Capture the cell that displays the provided text and extract its [X, Y] central coordinate. 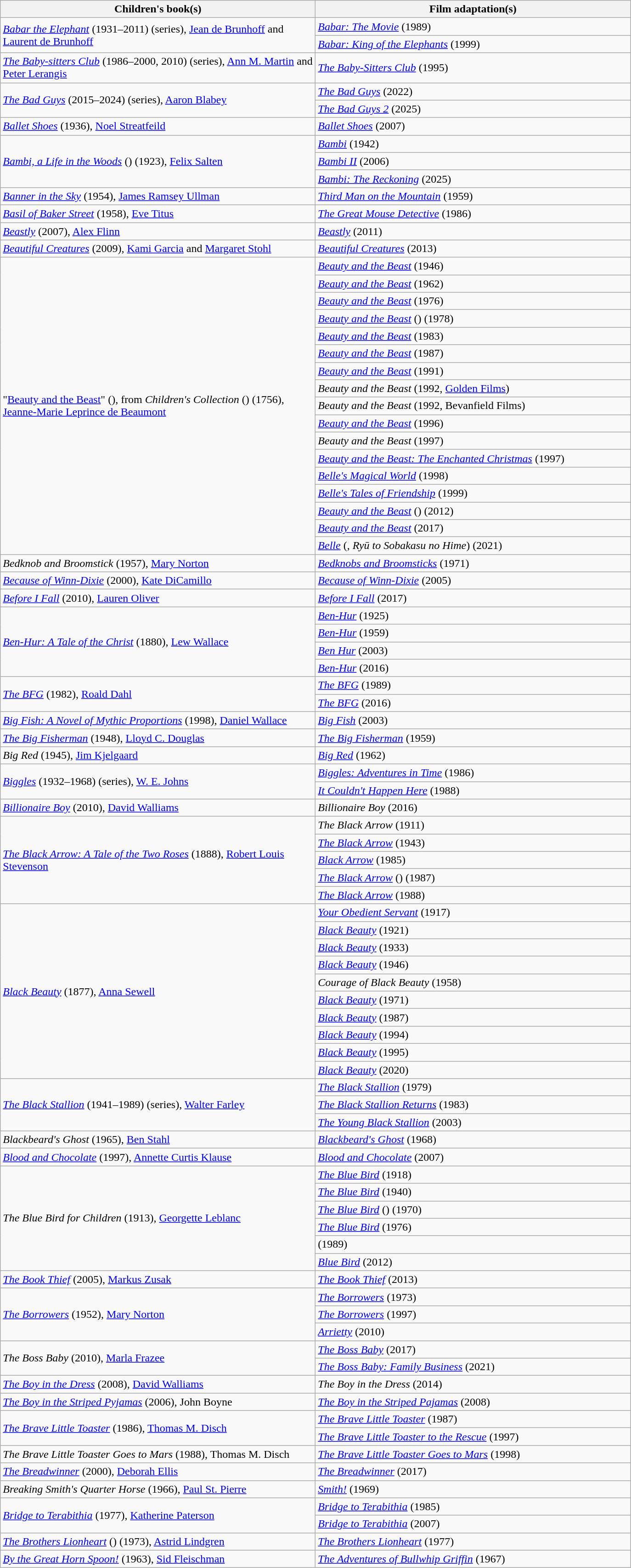
Bridge to Terabithia (1985) [473, 1506]
Your Obedient Servant (1917) [473, 913]
The Boy in the Dress (2014) [473, 1384]
Ballet Shoes (1936), Noel Streatfeild [158, 126]
Beauty and the Beast (1992, Golden Films) [473, 388]
Beauty and the Beast: The Enchanted Christmas (1997) [473, 458]
The Breadwinner (2017) [473, 1472]
The Black Arrow (1988) [473, 895]
The BFG (2016) [473, 703]
The Brothers Lionheart () (1973), Astrid Lindgren [158, 1541]
Black Beauty (1971) [473, 1000]
Bambi (1942) [473, 144]
Biggles (1932–1968) (series), W. E. Johns [158, 781]
Black Beauty (1877), Anna Sewell [158, 991]
Ben-Hur (1925) [473, 616]
Big Fish: A Novel of Mythic Proportions (1998), Daniel Wallace [158, 720]
Beauty and the Beast (1992, Bevanfield Films) [473, 406]
Big Red (1945), Jim Kjelgaard [158, 755]
The Blue Bird (1940) [473, 1192]
Big Red (1962) [473, 755]
Arrietty (2010) [473, 1332]
The Brave Little Toaster Goes to Mars (1988), Thomas M. Disch [158, 1454]
Black Beauty (1946) [473, 965]
Belle's Magical World (1998) [473, 476]
The Boy in the Striped Pajamas (2008) [473, 1402]
The Baby-Sitters Club (1995) [473, 68]
The Blue Bird (1918) [473, 1175]
The Book Thief (2005), Markus Zusak [158, 1279]
Banner in the Sky (1954), James Ramsey Ullman [158, 196]
Beauty and the Beast () (1978) [473, 319]
Beauty and the Beast (2017) [473, 528]
Beauty and the Beast () (2012) [473, 511]
Belle's Tales of Friendship (1999) [473, 493]
The Big Fisherman (1959) [473, 738]
Black Beauty (2020) [473, 1070]
Beauty and the Beast (1996) [473, 423]
Third Man on the Mountain (1959) [473, 196]
The Boss Baby (2017) [473, 1349]
Beastly (2011) [473, 231]
Babar the Elephant (1931–2011) (series), Jean de Brunhoff and Laurent de Brunhoff [158, 35]
Ballet Shoes (2007) [473, 126]
The Black Stallion (1979) [473, 1087]
Film adaptation(s) [473, 9]
The Black Stallion Returns (1983) [473, 1105]
Children's book(s) [158, 9]
The Brave Little Toaster to the Rescue (1997) [473, 1437]
The Bad Guys (2022) [473, 91]
Beauty and the Beast (1983) [473, 336]
Beauty and the Beast (1946) [473, 266]
Babar: The Movie (1989) [473, 27]
Belle (, Ryū to Sobakasu no Hime) (2021) [473, 546]
Black Beauty (1921) [473, 930]
Smith! (1969) [473, 1489]
Black Beauty (1995) [473, 1052]
Big Fish (2003) [473, 720]
Billionaire Boy (2016) [473, 808]
Bambi, a Life in the Woods () (1923), Felix Salten [158, 161]
The Book Thief (2013) [473, 1279]
Bridge to Terabithia (2007) [473, 1524]
The Brave Little Toaster (1987) [473, 1419]
Bedknobs and Broomsticks (1971) [473, 563]
Ben-Hur: A Tale of the Christ (1880), Lew Wallace [158, 642]
The Boy in the Dress (2008), David Walliams [158, 1384]
Because of Winn-Dixie (2005) [473, 581]
Beautiful Creatures (2013) [473, 249]
Blood and Chocolate (2007) [473, 1157]
The Great Mouse Detective (1986) [473, 213]
Ben Hur (2003) [473, 650]
The BFG (1982), Roald Dahl [158, 694]
The Brave Little Toaster (1986), Thomas M. Disch [158, 1428]
The Borrowers (1997) [473, 1314]
Beauty and the Beast (1991) [473, 371]
The Black Arrow (1943) [473, 843]
The Brave Little Toaster Goes to Mars (1998) [473, 1454]
The Black Arrow (1911) [473, 825]
The Borrowers (1973) [473, 1297]
Ben-Hur (2016) [473, 668]
The Bad Guys (2015–2024) (series), Aaron Blabey [158, 100]
Ben-Hur (1959) [473, 633]
The Boy in the Striped Pyjamas (2006), John Boyne [158, 1402]
Because of Winn-Dixie (2000), Kate DiCamillo [158, 581]
The Blue Bird for Children (1913), Georgette Leblanc [158, 1218]
Beauty and the Beast (1962) [473, 284]
By the Great Horn Spoon! (1963), Sid Fleischman [158, 1559]
Black Beauty (1987) [473, 1017]
Beauty and the Beast (1976) [473, 301]
Beauty and the Beast (1997) [473, 441]
The Big Fisherman (1948), Lloyd C. Douglas [158, 738]
Billionaire Boy (2010), David Walliams [158, 808]
Beautiful Creatures (2009), Kami Garcia and Margaret Stohl [158, 249]
The Brothers Lionheart (1977) [473, 1541]
Blood and Chocolate (1997), Annette Curtis Klause [158, 1157]
"Beauty and the Beast" (), from Children's Collection () (1756), Jeanne-Marie Leprince de Beaumont [158, 406]
The Black Stallion (1941–1989) (series), Walter Farley [158, 1105]
The Black Arrow: A Tale of the Two Roses (1888), Robert Louis Stevenson [158, 860]
The Blue Bird (1976) [473, 1227]
Blackbeard's Ghost (1968) [473, 1140]
The Breadwinner (2000), Deborah Ellis [158, 1472]
Before I Fall (2010), Lauren Oliver [158, 598]
Black Arrow (1985) [473, 860]
Bambi II (2006) [473, 161]
Beastly (2007), Alex Flinn [158, 231]
Breaking Smith's Quarter Horse (1966), Paul St. Pierre [158, 1489]
The BFG (1989) [473, 685]
The Black Arrow () (1987) [473, 878]
(1989) [473, 1244]
The Blue Bird () (1970) [473, 1210]
Black Beauty (1933) [473, 947]
The Young Black Stallion (2003) [473, 1122]
Bedknob and Broomstick (1957), Mary Norton [158, 563]
Bridge to Terabithia (1977), Katherine Paterson [158, 1515]
The Baby-sitters Club (1986–2000, 2010) (series), Ann M. Martin and Peter Lerangis [158, 68]
Basil of Baker Street (1958), Eve Titus [158, 213]
Biggles: Adventures in Time (1986) [473, 773]
Courage of Black Beauty (1958) [473, 982]
Bambi: The Reckoning (2025) [473, 179]
Black Beauty (1994) [473, 1035]
Blackbeard's Ghost (1965), Ben Stahl [158, 1140]
Babar: King of the Elephants (1999) [473, 44]
Beauty and the Beast (1987) [473, 353]
Blue Bird (2012) [473, 1262]
The Bad Guys 2 (2025) [473, 109]
The Boss Baby (2010), Marla Frazee [158, 1358]
It Couldn't Happen Here (1988) [473, 790]
The Boss Baby: Family Business (2021) [473, 1367]
The Adventures of Bullwhip Griffin (1967) [473, 1559]
Before I Fall (2017) [473, 598]
The Borrowers (1952), Mary Norton [158, 1314]
